Return (x, y) of the center of cell containing provided text 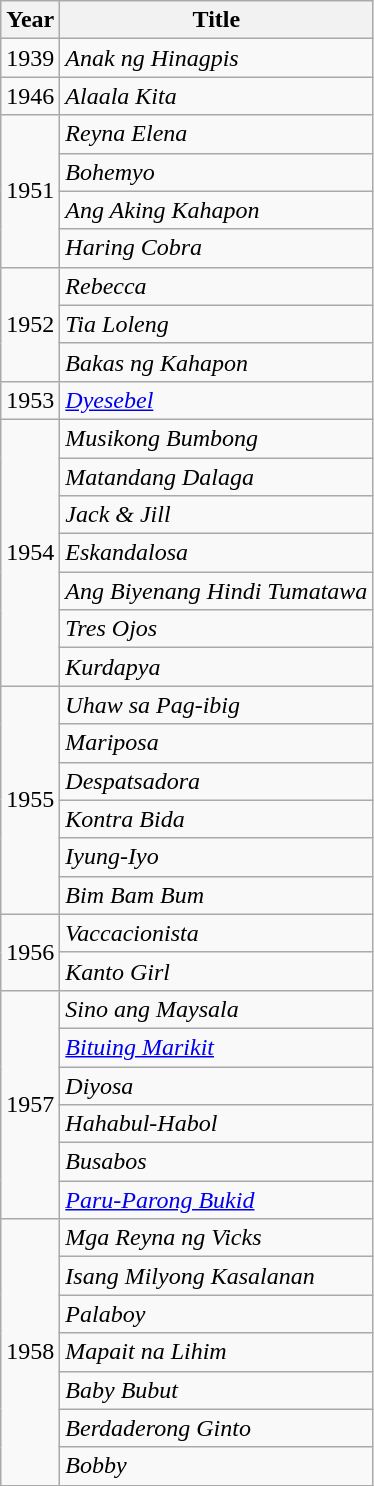
Busabos (216, 1162)
Tia Loleng (216, 324)
1955 (30, 800)
Tres Ojos (216, 629)
Reyna Elena (216, 134)
Uhaw sa Pag-ibig (216, 705)
Eskandalosa (216, 553)
Dyesebel (216, 400)
Mga Reyna ng Vicks (216, 1238)
1952 (30, 324)
Ang Biyenang Hindi Tumatawa (216, 591)
Sino ang Maysala (216, 1009)
1953 (30, 400)
Kurdapya (216, 667)
Kanto Girl (216, 971)
Hahabul-Habol (216, 1124)
Baby Bubut (216, 1390)
Title (216, 20)
Alaala Kita (216, 96)
Mapait na Lihim (216, 1352)
Isang Milyong Kasalanan (216, 1276)
1946 (30, 96)
Rebecca (216, 286)
Paru-Parong Bukid (216, 1200)
1956 (30, 952)
1954 (30, 552)
Bim Bam Bum (216, 895)
Haring Cobra (216, 248)
Bobby (216, 1466)
Palaboy (216, 1314)
Musikong Bumbong (216, 438)
Despatsadora (216, 781)
1957 (30, 1104)
1951 (30, 191)
Matandang Dalaga (216, 477)
Bohemyo (216, 172)
Year (30, 20)
Iyung-Iyo (216, 857)
Bituing Marikit (216, 1047)
Kontra Bida (216, 819)
Vaccacionista (216, 933)
Mariposa (216, 743)
1939 (30, 58)
Berdaderong Ginto (216, 1428)
1958 (30, 1352)
Diyosa (216, 1085)
Ang Aking Kahapon (216, 210)
Bakas ng Kahapon (216, 362)
Jack & Jill (216, 515)
Anak ng Hinagpis (216, 58)
